Capture the cell that displays the provided text and extract its (x, y) central coordinate. 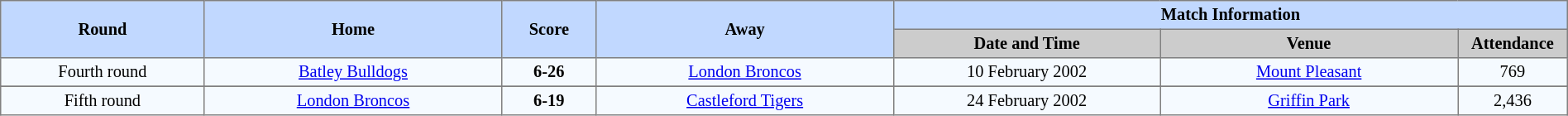
2,436 (1513, 100)
6-26 (549, 72)
Castleford Tigers (745, 100)
10 February 2002 (1027, 72)
Batley Bulldogs (353, 72)
Match Information (1231, 15)
Venue (1309, 43)
Away (745, 30)
Fifth round (103, 100)
Home (353, 30)
Score (549, 30)
Attendance (1513, 43)
24 February 2002 (1027, 100)
Griffin Park (1309, 100)
Date and Time (1027, 43)
Round (103, 30)
Fourth round (103, 72)
Mount Pleasant (1309, 72)
6-19 (549, 100)
769 (1513, 72)
